Locate the cell with the specified text and output its [X, Y] center coordinate. 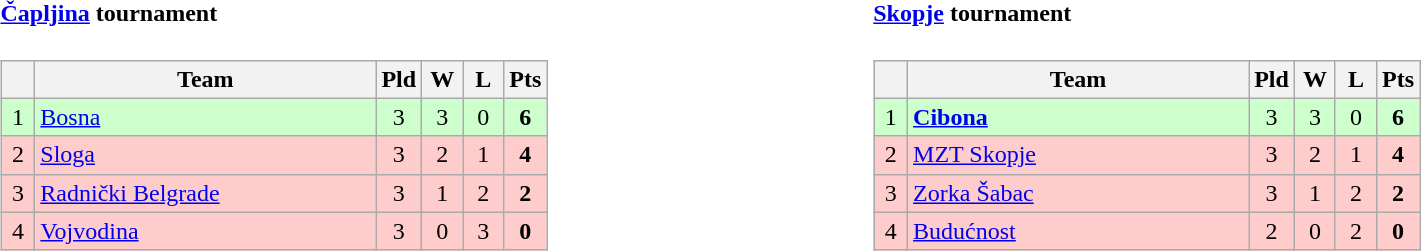
Budućnost [1078, 231]
Zorka Šabac [1078, 193]
Cibona [1078, 117]
Radnički Belgrade [206, 193]
Bosna [206, 117]
Vojvodina [206, 231]
Sloga [206, 155]
MZT Skopje [1078, 155]
